Output the [x, y] coordinate of the center of the cell containing the given text.  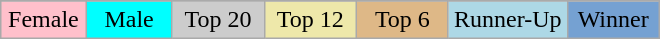
Runner-Up [508, 20]
Female [44, 20]
Male [129, 20]
Top 6 [402, 20]
Winner [613, 20]
Top 20 [218, 20]
Top 12 [310, 20]
